Pinpoint the cell where the given text exists, returning its (X, Y) midpoint coordinate. 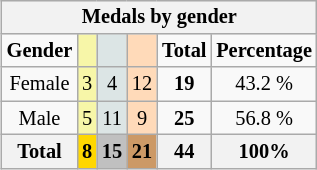
11 (112, 118)
100% (264, 152)
15 (112, 152)
44 (184, 152)
Percentage (264, 51)
Male (40, 118)
8 (87, 152)
Female (40, 84)
3 (87, 84)
43.2 % (264, 84)
19 (184, 84)
21 (142, 152)
12 (142, 84)
Gender (40, 51)
25 (184, 118)
56.8 % (264, 118)
9 (142, 118)
4 (112, 84)
5 (87, 118)
Medals by gender (160, 17)
